Identify which cell holds the provided text, then report its [X, Y] central coordinate. 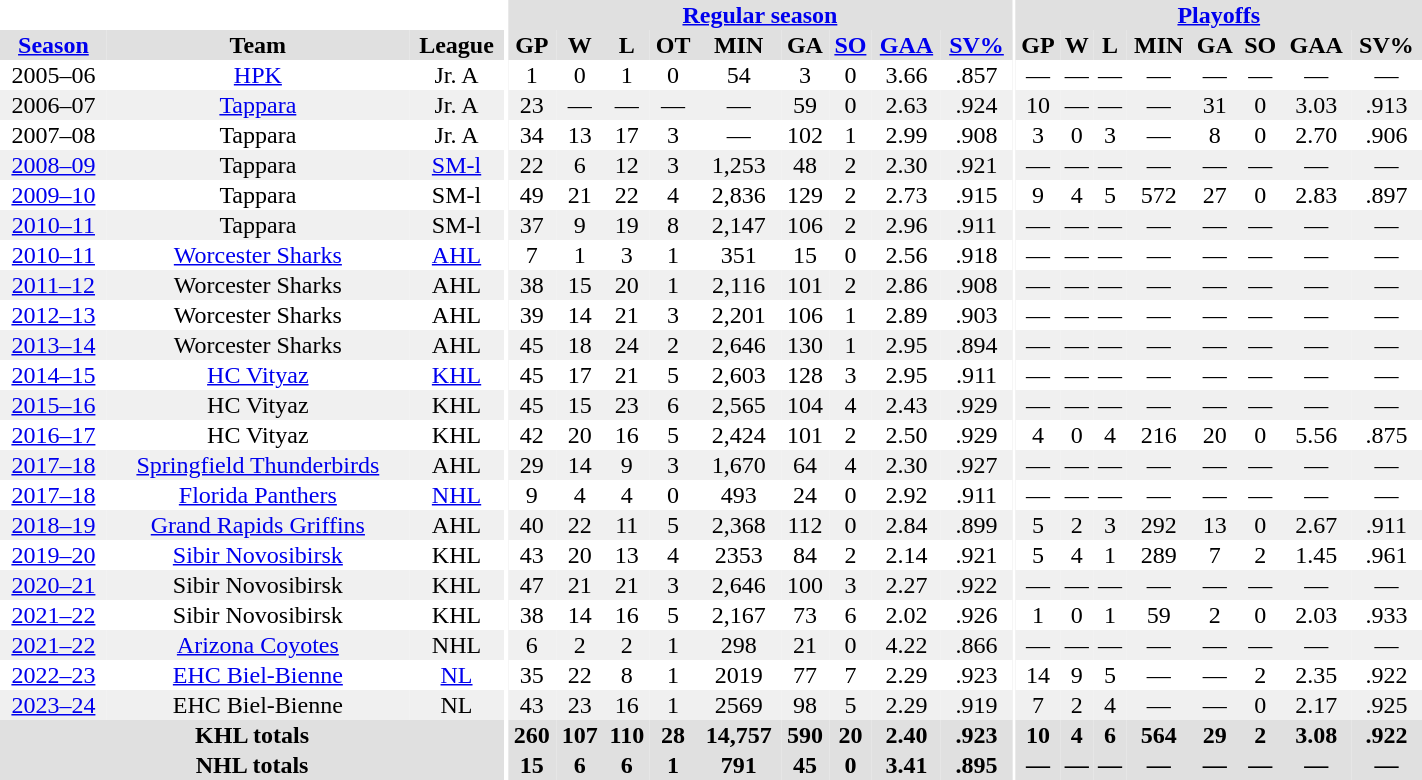
Arizona Coyotes [258, 645]
2.92 [906, 495]
2.63 [906, 105]
1,670 [738, 465]
54 [738, 75]
.875 [1386, 435]
351 [738, 255]
73 [805, 615]
216 [1159, 435]
2,147 [738, 225]
12 [627, 165]
2.70 [1316, 135]
34 [532, 135]
Season [54, 45]
5.56 [1316, 435]
.903 [976, 315]
2569 [738, 705]
2.17 [1316, 705]
64 [805, 465]
.927 [976, 465]
2.67 [1316, 525]
2012–13 [54, 315]
84 [805, 555]
Regular season [760, 15]
2022–23 [54, 675]
2.86 [906, 285]
298 [738, 645]
2.40 [906, 735]
.857 [976, 75]
49 [532, 195]
2014–15 [54, 375]
128 [805, 375]
League [456, 45]
590 [805, 735]
102 [805, 135]
2.89 [906, 315]
3.66 [906, 75]
.915 [976, 195]
.924 [976, 105]
.926 [976, 615]
48 [805, 165]
.961 [1386, 555]
.913 [1386, 105]
Grand Rapids Griffins [258, 525]
14,757 [738, 735]
572 [1159, 195]
NHL totals [252, 765]
47 [532, 585]
2.96 [906, 225]
Springfield Thunderbirds [258, 465]
2353 [738, 555]
2.84 [906, 525]
.906 [1386, 135]
130 [805, 345]
Florida Panthers [258, 495]
77 [805, 675]
2,201 [738, 315]
98 [805, 705]
2009–10 [54, 195]
31 [1215, 105]
19 [627, 225]
2023–24 [54, 705]
42 [532, 435]
.933 [1386, 615]
Playoffs [1219, 15]
289 [1159, 555]
2,603 [738, 375]
.895 [976, 765]
2.02 [906, 615]
KHL totals [252, 735]
1.45 [1316, 555]
129 [805, 195]
2011–12 [54, 285]
2018–19 [54, 525]
2.14 [906, 555]
107 [580, 735]
2008–09 [54, 165]
.894 [976, 345]
2,116 [738, 285]
11 [627, 525]
3.08 [1316, 735]
2,565 [738, 405]
2013–14 [54, 345]
18 [580, 345]
.899 [976, 525]
HPK [258, 75]
2.43 [906, 405]
2.35 [1316, 675]
4.22 [906, 645]
2,368 [738, 525]
2016–17 [54, 435]
2007–08 [54, 135]
2019–20 [54, 555]
3.03 [1316, 105]
564 [1159, 735]
39 [532, 315]
2015–16 [54, 405]
791 [738, 765]
Team [258, 45]
.866 [976, 645]
2019 [738, 675]
260 [532, 735]
35 [532, 675]
2006–07 [54, 105]
40 [532, 525]
2020–21 [54, 585]
2.83 [1316, 195]
2.56 [906, 255]
OT [673, 45]
2.03 [1316, 615]
28 [673, 735]
2.99 [906, 135]
104 [805, 405]
2.27 [906, 585]
2.73 [906, 195]
2005–06 [54, 75]
1,253 [738, 165]
2,836 [738, 195]
2,167 [738, 615]
.925 [1386, 705]
27 [1215, 195]
493 [738, 495]
.919 [976, 705]
110 [627, 735]
.897 [1386, 195]
112 [805, 525]
2,424 [738, 435]
3.41 [906, 765]
.918 [976, 255]
292 [1159, 525]
100 [805, 585]
37 [532, 225]
2.50 [906, 435]
